Scan for the cell matching the given text and deliver its (x, y) coordinate at center. 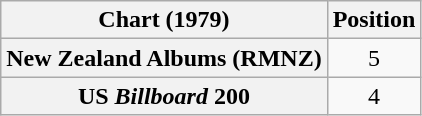
5 (374, 58)
Chart (1979) (164, 20)
4 (374, 96)
US Billboard 200 (164, 96)
New Zealand Albums (RMNZ) (164, 58)
Position (374, 20)
